Extract the (x, y) coordinate from the center of the cell holding the provided text.  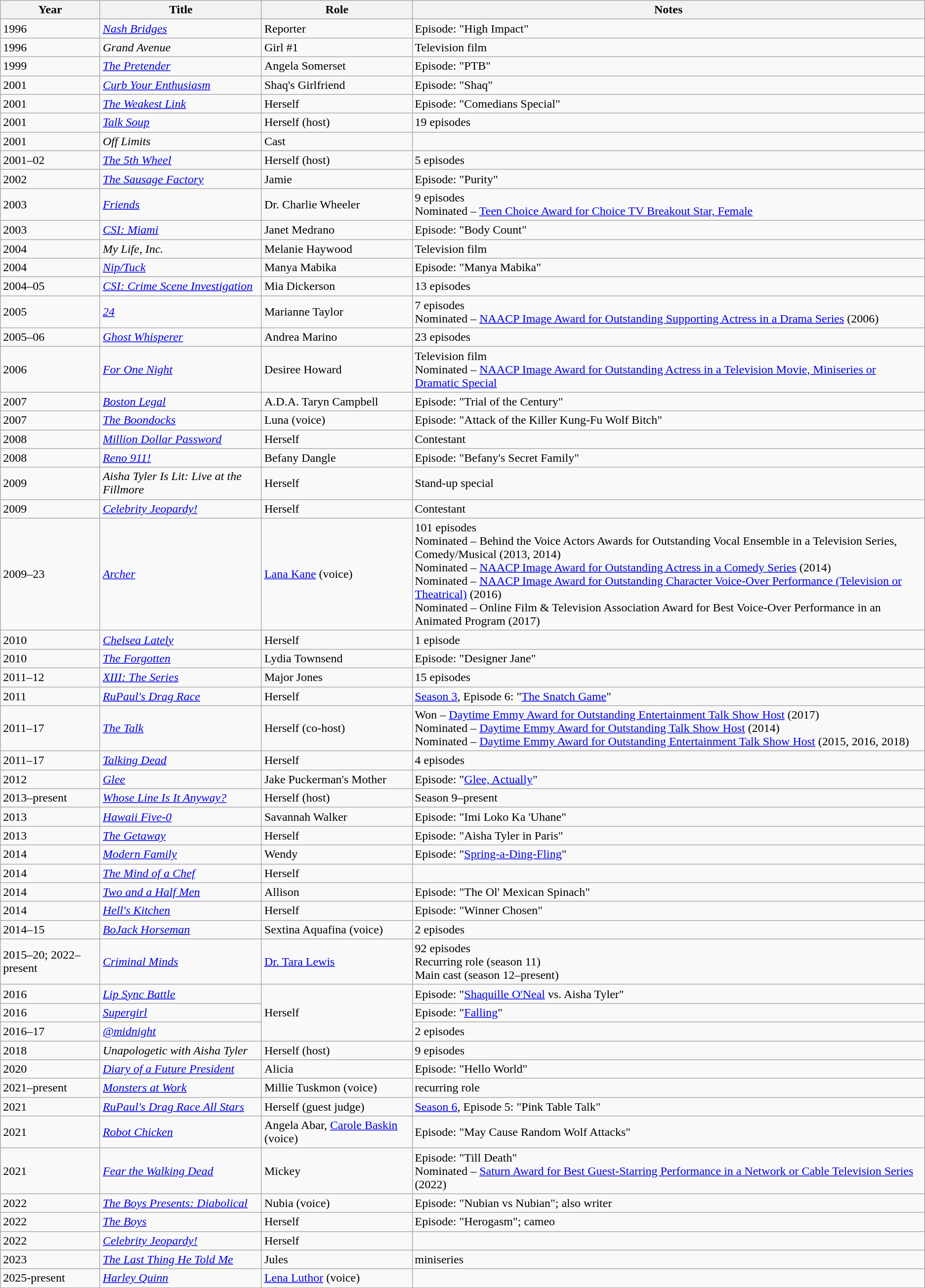
Episode: "Hello World" (668, 1069)
The Boys (181, 1222)
Millie Tuskmon (voice) (337, 1088)
2004–05 (50, 286)
Role (337, 10)
2005 (50, 312)
Episode: "Herogasm"; cameo (668, 1222)
RuPaul's Drag Race (181, 696)
Harley Quinn (181, 1278)
2025-present (50, 1278)
Episode: "Imi Loko Ka 'Uhane" (668, 817)
Episode: "Falling" (668, 1012)
Off Limits (181, 141)
Shaq's Girlfriend (337, 85)
Episode: "Body Count" (668, 230)
2011 (50, 696)
Episode: "High Impact" (668, 29)
Lydia Townsend (337, 658)
Nash Bridges (181, 29)
9 episodes (668, 1050)
2005–06 (50, 337)
Episode: "May Cause Random Wolf Attacks" (668, 1132)
The 5th Wheel (181, 160)
Monsters at Work (181, 1088)
Janet Medrano (337, 230)
Girl #1 (337, 47)
@midnight (181, 1031)
miniseries (668, 1259)
RuPaul's Drag Race All Stars (181, 1107)
2014–15 (50, 929)
Episode: "Shaq" (668, 85)
Episode: "The Ol' Mexican Spinach" (668, 892)
Year (50, 10)
2002 (50, 179)
Cast (337, 141)
recurring role (668, 1088)
Episode: "Winner Chosen" (668, 911)
Television filmNominated – NAACP Image Award for Outstanding Actress in a Television Movie, Miniseries or Dramatic Special (668, 369)
Episode: "Nubian vs Nubian"; also writer (668, 1203)
The Forgotten (181, 658)
2015–20; 2022–present (50, 962)
Season 3, Episode 6: "The Snatch Game" (668, 696)
2009–23 (50, 574)
Herself (co-host) (337, 728)
Fear the Walking Dead (181, 1171)
Grand Avenue (181, 47)
Jamie (337, 179)
Season 9–present (668, 798)
Herself (guest judge) (337, 1107)
Allison (337, 892)
The Pretender (181, 66)
24 (181, 312)
2018 (50, 1050)
9 episodesNominated – Teen Choice Award for Choice TV Breakout Star, Female (668, 204)
Episode: "Befany's Secret Family" (668, 458)
2011–12 (50, 677)
19 episodes (668, 122)
Season 6, Episode 5: "Pink Table Talk" (668, 1107)
My Life, Inc. (181, 248)
2013–present (50, 798)
1999 (50, 66)
The Weakest Link (181, 104)
Luna (voice) (337, 420)
Angela Somerset (337, 66)
Andrea Marino (337, 337)
2006 (50, 369)
Major Jones (337, 677)
Episode: "Shaquille O'Neal vs. Aisha Tyler" (668, 994)
Mickey (337, 1171)
Title (181, 10)
CSI: Crime Scene Investigation (181, 286)
Episode: "Glee, Actually" (668, 779)
For One Night (181, 369)
Hell's Kitchen (181, 911)
2020 (50, 1069)
Lena Luthor (voice) (337, 1278)
23 episodes (668, 337)
Befany Dangle (337, 458)
The Sausage Factory (181, 179)
Unapologetic with Aisha Tyler (181, 1050)
Robot Chicken (181, 1132)
15 episodes (668, 677)
Chelsea Lately (181, 640)
Melanie Haywood (337, 248)
Modern Family (181, 854)
Two and a Half Men (181, 892)
Lana Kane (voice) (337, 574)
4 episodes (668, 761)
13 episodes (668, 286)
2001–02 (50, 160)
Friends (181, 204)
Manya Mabika (337, 268)
7 episodesNominated – NAACP Image Award for Outstanding Supporting Actress in a Drama Series (2006) (668, 312)
Ghost Whisperer (181, 337)
Talking Dead (181, 761)
Boston Legal (181, 402)
Curb Your Enthusiasm (181, 85)
Dr. Tara Lewis (337, 962)
5 episodes (668, 160)
Episode: "Spring-a-Ding-Fling" (668, 854)
Jake Puckerman's Mother (337, 779)
Supergirl (181, 1012)
The Boondocks (181, 420)
1 episode (668, 640)
A.D.A. Taryn Campbell (337, 402)
Episode: "Attack of the Killer Kung-Fu Wolf Bitch" (668, 420)
2012 (50, 779)
Mia Dickerson (337, 286)
Episode: "Purity" (668, 179)
Stand-up special (668, 483)
Nip/Tuck (181, 268)
2016–17 (50, 1031)
Criminal Minds (181, 962)
Sextina Aquafina (voice) (337, 929)
Million Dollar Password (181, 439)
Glee (181, 779)
The Talk (181, 728)
Reno 911! (181, 458)
The Mind of a Chef (181, 873)
Savannah Walker (337, 817)
Marianne Taylor (337, 312)
The Boys Presents: Diabolical (181, 1203)
2021–present (50, 1088)
2023 (50, 1259)
Jules (337, 1259)
Episode: "Comedians Special" (668, 104)
BoJack Horseman (181, 929)
92 episodesRecurring role (season 11)Main cast (season 12–present) (668, 962)
Notes (668, 10)
Reporter (337, 29)
Dr. Charlie Wheeler (337, 204)
Lip Sync Battle (181, 994)
Whose Line Is It Anyway? (181, 798)
Archer (181, 574)
Alicia (337, 1069)
XIII: The Series (181, 677)
Aisha Tyler Is Lit: Live at the Fillmore (181, 483)
The Last Thing He Told Me (181, 1259)
Hawaii Five-0 (181, 817)
Episode: "Aisha Tyler in Paris" (668, 836)
The Getaway (181, 836)
Nubia (voice) (337, 1203)
Episode: "Manya Mabika" (668, 268)
Angela Abar, Carole Baskin (voice) (337, 1132)
Desiree Howard (337, 369)
Episode: "PTB" (668, 66)
Episode: "Till Death"Nominated – Saturn Award for Best Guest-Starring Performance in a Network or Cable Television Series (2022) (668, 1171)
Talk Soup (181, 122)
Wendy (337, 854)
CSI: Miami (181, 230)
Episode: "Trial of the Century" (668, 402)
Episode: "Designer Jane" (668, 658)
Diary of a Future President (181, 1069)
